Determine the (X, Y) coordinate at the center of the cell enclosing the given text.  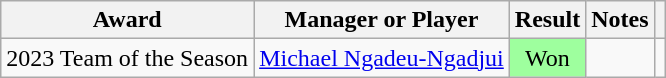
Award (128, 20)
2023 Team of the Season (128, 58)
Manager or Player (382, 20)
Result (547, 20)
Michael Ngadeu-Ngadjui (382, 58)
Won (547, 58)
Notes (620, 20)
